Identify which cell holds the provided text, then report its (x, y) central coordinate. 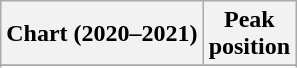
Chart (2020–2021) (102, 34)
Peakposition (249, 34)
